Return the [X, Y] coordinate for the center point of the cell that contains the specified text.  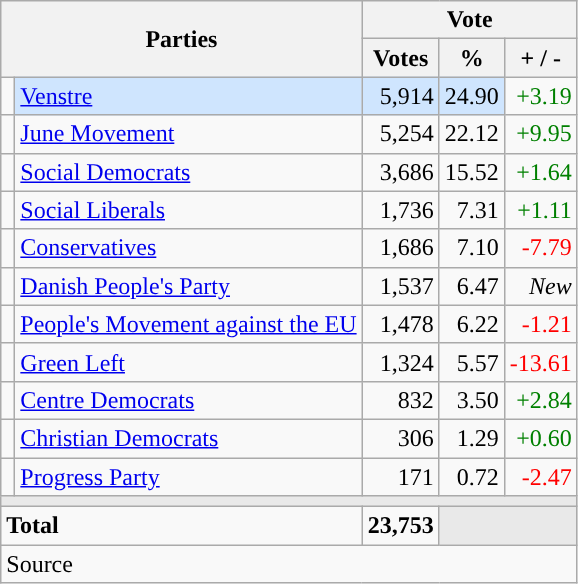
Social Democrats [188, 172]
5,914 [400, 96]
+2.84 [540, 400]
Conservatives [188, 248]
Danish People's Party [188, 286]
Venstre [188, 96]
+ / - [540, 58]
6.47 [472, 286]
15.52 [472, 172]
306 [400, 438]
-7.79 [540, 248]
Christian Democrats [188, 438]
Source [290, 564]
Social Liberals [188, 210]
7.31 [472, 210]
1,686 [400, 248]
24.90 [472, 96]
5,254 [400, 134]
+9.95 [540, 134]
0.72 [472, 477]
171 [400, 477]
June Movement [188, 134]
-13.61 [540, 362]
22.12 [472, 134]
6.22 [472, 324]
People's Movement against the EU [188, 324]
+1.64 [540, 172]
% [472, 58]
+1.11 [540, 210]
1,478 [400, 324]
-2.47 [540, 477]
1,324 [400, 362]
Parties [182, 39]
Vote [470, 20]
1,736 [400, 210]
1,537 [400, 286]
7.10 [472, 248]
Centre Democrats [188, 400]
Green Left [188, 362]
1.29 [472, 438]
3,686 [400, 172]
5.57 [472, 362]
Progress Party [188, 477]
-1.21 [540, 324]
+0.60 [540, 438]
Votes [400, 58]
New [540, 286]
832 [400, 400]
3.50 [472, 400]
+3.19 [540, 96]
Total [182, 526]
23,753 [400, 526]
